Capture the cell that displays the provided text and extract its [x, y] central coordinate. 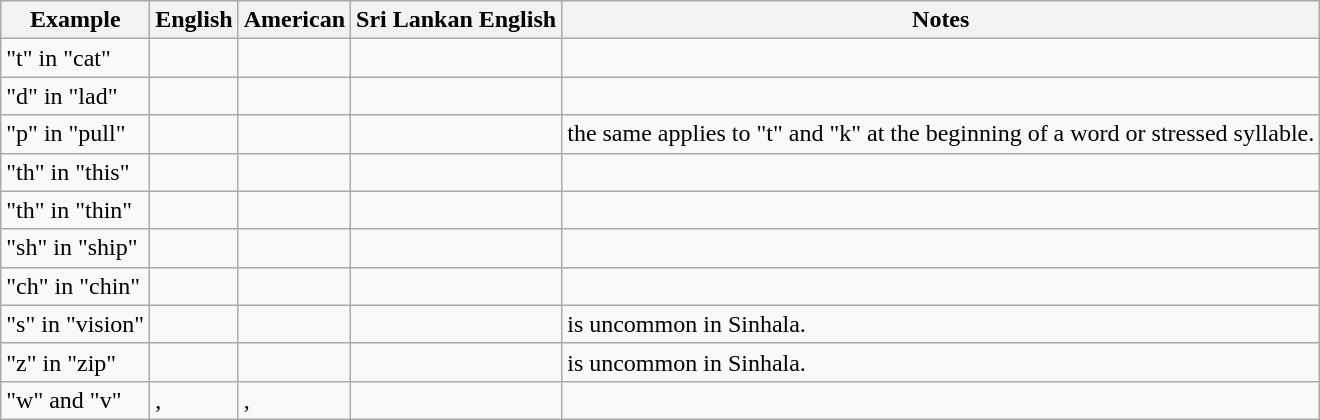
"th" in "thin" [76, 210]
"t" in "cat" [76, 58]
Sri Lankan English [456, 20]
Notes [941, 20]
"sh" in "ship" [76, 248]
"p" in "pull" [76, 134]
"w" and "v" [76, 400]
the same applies to "t" and "k" at the beginning of a word or stressed syllable. [941, 134]
Example [76, 20]
English [194, 20]
"z" in "zip" [76, 362]
"ch" in "chin" [76, 286]
"th" in "this" [76, 172]
"d" in "lad" [76, 96]
"s" in "vision" [76, 324]
American [294, 20]
